Return [X, Y] of the center of cell containing provided text 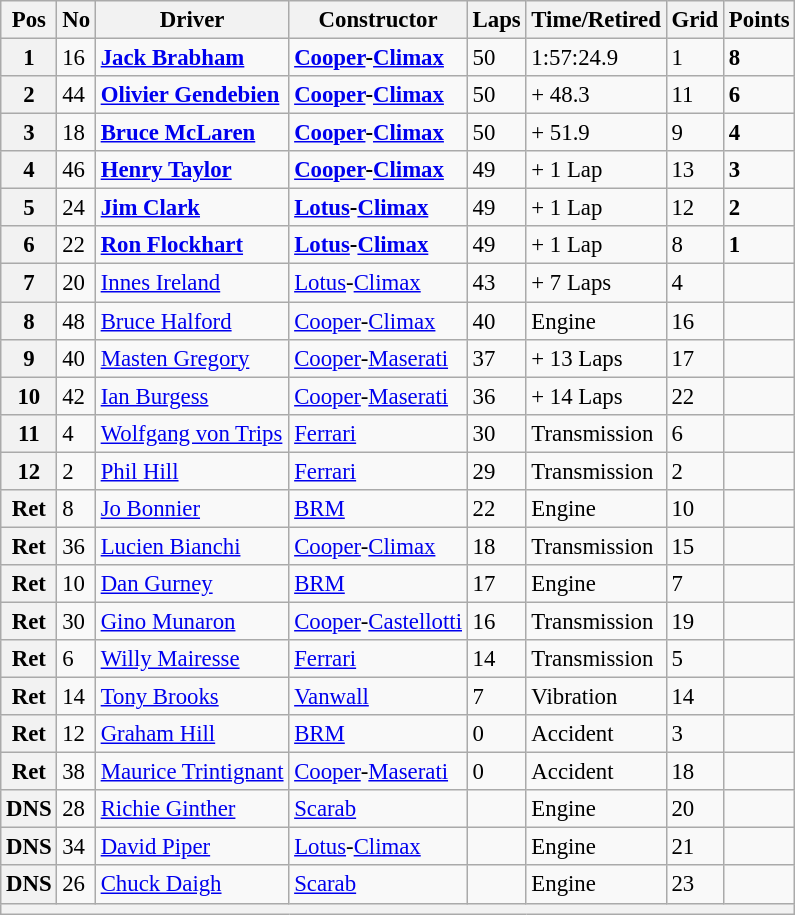
Graham Hill [192, 734]
Jim Clark [192, 208]
Vanwall [378, 697]
Jack Brabham [192, 58]
Gino Munaron [192, 621]
No [76, 20]
1:57:24.9 [596, 58]
+ 14 Laps [596, 396]
Laps [496, 20]
Points [760, 20]
29 [496, 471]
Vibration [596, 697]
Jo Bonnier [192, 509]
+ 13 Laps [596, 358]
15 [694, 546]
+ 48.3 [596, 95]
23 [694, 885]
Dan Gurney [192, 584]
37 [496, 358]
Willy Mairesse [192, 659]
Henry Taylor [192, 170]
13 [694, 170]
Maurice Trintignant [192, 772]
28 [76, 809]
Tony Brooks [192, 697]
Chuck Daigh [192, 885]
Pos [29, 20]
34 [76, 847]
Richie Ginther [192, 809]
19 [694, 621]
+ 51.9 [596, 133]
Ron Flockhart [192, 245]
Time/Retired [596, 20]
Masten Gregory [192, 358]
Lucien Bianchi [192, 546]
Constructor [378, 20]
Cooper-Castellotti [378, 621]
38 [76, 772]
43 [496, 283]
Wolfgang von Trips [192, 433]
Grid [694, 20]
24 [76, 208]
44 [76, 95]
Driver [192, 20]
48 [76, 321]
Innes Ireland [192, 283]
David Piper [192, 847]
46 [76, 170]
26 [76, 885]
Olivier Gendebien [192, 95]
Bruce McLaren [192, 133]
Bruce Halford [192, 321]
Phil Hill [192, 471]
21 [694, 847]
42 [76, 396]
Ian Burgess [192, 396]
+ 7 Laps [596, 283]
